Return [X, Y] of the center of cell containing provided text 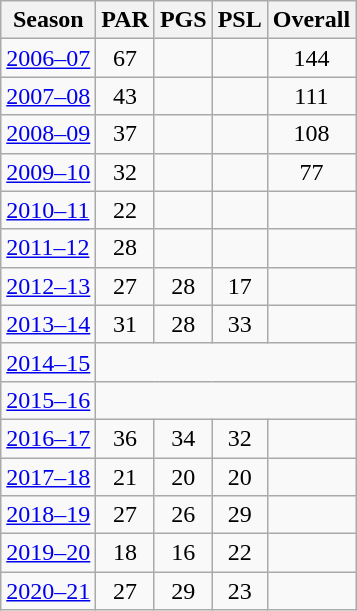
2013–14 [48, 324]
21 [126, 477]
37 [126, 134]
2017–18 [48, 477]
PGS [183, 20]
31 [126, 324]
33 [240, 324]
2007–08 [48, 96]
67 [126, 58]
2014–15 [48, 362]
Season [48, 20]
Overall [311, 20]
2009–10 [48, 172]
2012–13 [48, 286]
144 [311, 58]
PAR [126, 20]
16 [183, 553]
77 [311, 172]
2011–12 [48, 248]
2008–09 [48, 134]
23 [240, 591]
2015–16 [48, 400]
17 [240, 286]
34 [183, 438]
PSL [240, 20]
2020–21 [48, 591]
18 [126, 553]
108 [311, 134]
2018–19 [48, 515]
2006–07 [48, 58]
111 [311, 96]
43 [126, 96]
36 [126, 438]
2019–20 [48, 553]
26 [183, 515]
2010–11 [48, 210]
2016–17 [48, 438]
